Identify which cell holds the provided text, then report its [x, y] central coordinate. 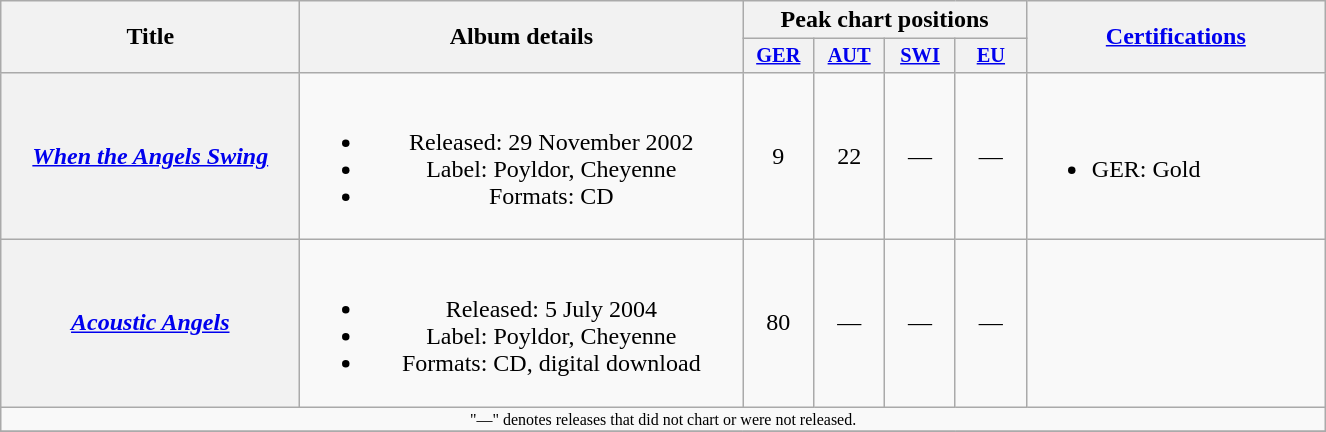
When the Angels Swing [150, 156]
EU [990, 56]
Title [150, 37]
80 [778, 324]
Album details [522, 37]
SWI [920, 56]
Acoustic Angels [150, 324]
AUT [850, 56]
GER: Gold [1176, 156]
Peak chart positions [884, 20]
Released: 5 July 2004Label: Poyldor, CheyenneFormats: CD, digital download [522, 324]
9 [778, 156]
"—" denotes releases that did not chart or were not released. [664, 419]
GER [778, 56]
Certifications [1176, 37]
Released: 29 November 2002Label: Poyldor, CheyenneFormats: CD [522, 156]
22 [850, 156]
